Extract the [x, y] coordinate from the center of the cell holding the provided text.  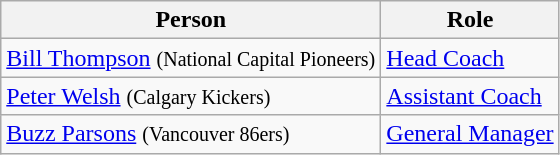
Head Coach [470, 58]
Bill Thompson (National Capital Pioneers) [191, 58]
Person [191, 20]
General Manager [470, 134]
Role [470, 20]
Buzz Parsons (Vancouver 86ers) [191, 134]
Assistant Coach [470, 96]
Peter Welsh (Calgary Kickers) [191, 96]
